Capture the cell that displays the provided text and extract its (X, Y) central coordinate. 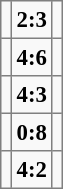
4:2 (32, 170)
2:3 (32, 20)
4:3 (32, 95)
4:6 (32, 57)
0:8 (32, 132)
